Return (X, Y) of the center of cell containing provided text 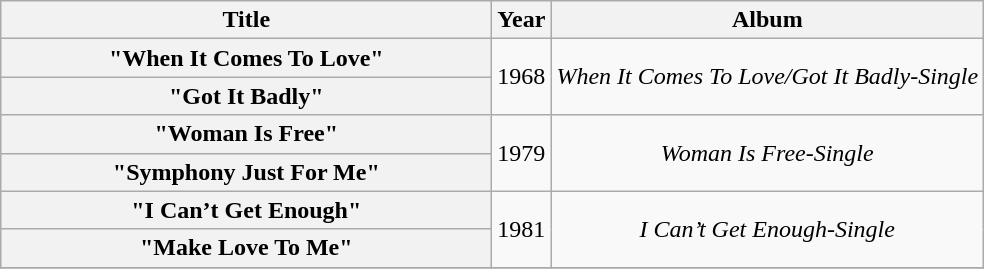
"When It Comes To Love" (246, 58)
Year (522, 20)
When It Comes To Love/Got It Badly-Single (768, 77)
1979 (522, 153)
1981 (522, 229)
1968 (522, 77)
"Make Love To Me" (246, 248)
"I Can’t Get Enough" (246, 210)
I Can’t Get Enough-Single (768, 229)
Album (768, 20)
"Woman Is Free" (246, 134)
"Symphony Just For Me" (246, 172)
Woman Is Free-Single (768, 153)
"Got It Badly" (246, 96)
Title (246, 20)
